Search for the cell housing the specified text and yield its (x, y) center coordinate. 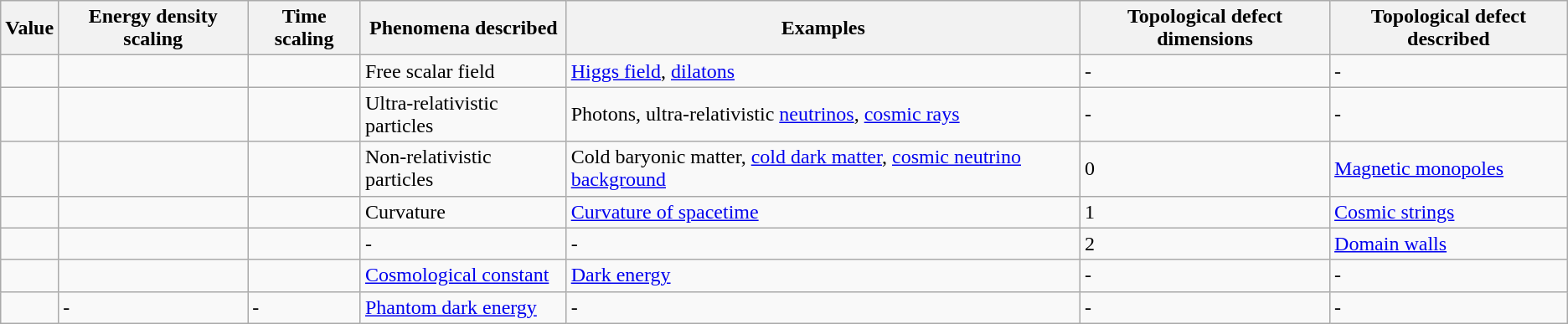
Curvature (463, 212)
Dark energy (823, 275)
Cold baryonic matter, cold dark matter, cosmic neutrino background (823, 169)
Topological defect dimensions (1204, 28)
Photons, ultra-relativistic neutrinos, cosmic rays (823, 114)
Cosmic strings (1449, 212)
Higgs field, dilatons (823, 71)
Domain walls (1449, 244)
Examples (823, 28)
Phantom dark energy (463, 307)
2 (1204, 244)
Value (30, 28)
Ultra-relativistic particles (463, 114)
Curvature of spacetime (823, 212)
Topological defect described (1449, 28)
Cosmological constant (463, 275)
Non-relativistic particles (463, 169)
Time scaling (305, 28)
Energy density scaling (153, 28)
Magnetic monopoles (1449, 169)
1 (1204, 212)
Phenomena described (463, 28)
Free scalar field (463, 71)
0 (1204, 169)
